Identify which cell holds the provided text, then report its (x, y) central coordinate. 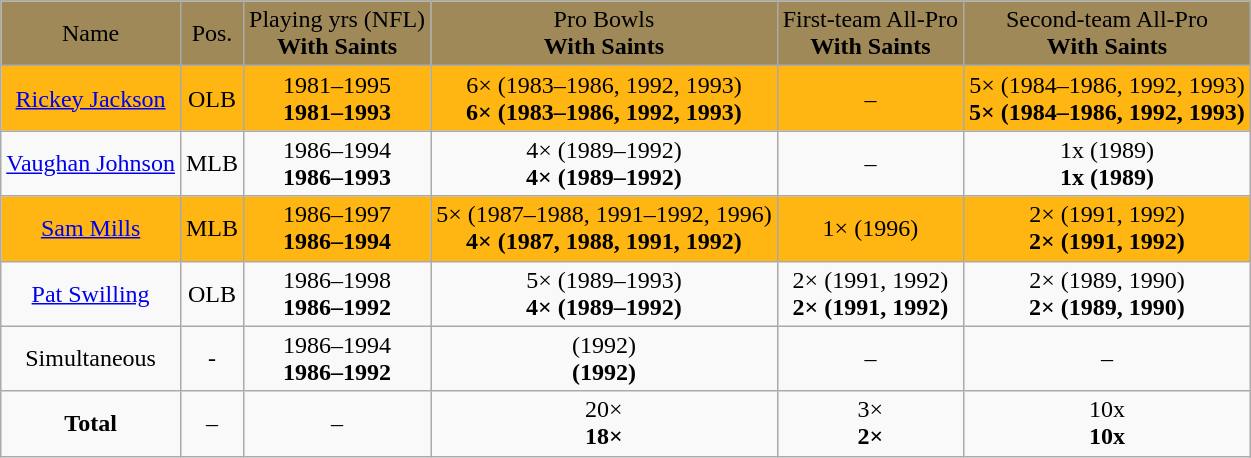
20×18× (604, 424)
First-team All-ProWith Saints (870, 34)
1× (1996) (870, 228)
- (212, 358)
Simultaneous (91, 358)
Name (91, 34)
6× (1983–1986, 1992, 1993)6× (1983–1986, 1992, 1993) (604, 98)
3×2× (870, 424)
Sam Mills (91, 228)
(1992)(1992) (604, 358)
2× (1989, 1990)2× (1989, 1990) (1108, 294)
Second-team All-ProWith Saints (1108, 34)
4× (1989–1992)4× (1989–1992) (604, 164)
1986–19981986–1992 (338, 294)
Total (91, 424)
Rickey Jackson (91, 98)
1986–19941986–1992 (338, 358)
5× (1984–1986, 1992, 1993) 5× (1984–1986, 1992, 1993) (1108, 98)
5× (1989–1993)4× (1989–1992) (604, 294)
5× (1987–1988, 1991–1992, 1996)4× (1987, 1988, 1991, 1992) (604, 228)
Pat Swilling (91, 294)
Pos. (212, 34)
Vaughan Johnson (91, 164)
1986–19941986–1993 (338, 164)
1x (1989)1x (1989) (1108, 164)
10x10x (1108, 424)
1981–19951981–1993 (338, 98)
Pro BowlsWith Saints (604, 34)
Playing yrs (NFL)With Saints (338, 34)
1986–19971986–1994 (338, 228)
